Output the (x, y) coordinate of the center of the cell containing the given text.  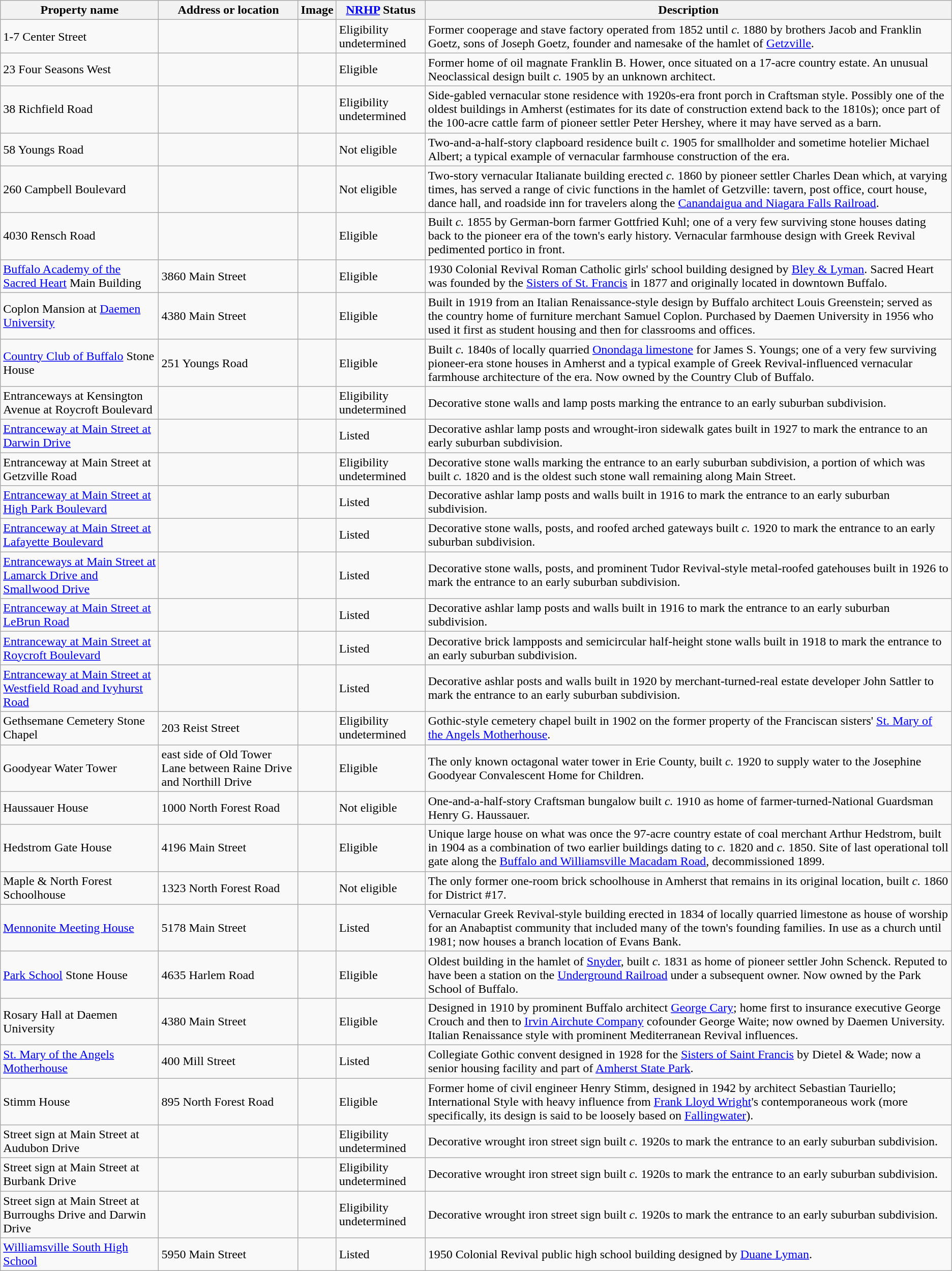
Gethsemane Cemetery Stone Chapel (79, 728)
Decorative stone walls and lamp posts marking the entrance to an early suburban subdivision. (689, 403)
260 Campbell Boulevard (79, 189)
1000 North Forest Road (228, 808)
Buffalo Academy of the Sacred Heart Main Building (79, 276)
Gothic-style cemetery chapel built in 1902 on the former property of the Franciscan sisters' St. Mary of the Angels Motherhouse. (689, 728)
4196 Main Street (228, 848)
east side of Old Tower Lane between Raine Drive and Northill Drive (228, 768)
5178 Main Street (228, 928)
23 Four Seasons West (79, 69)
St. Mary of the Angels Motherhouse (79, 1061)
4030 Rensch Road (79, 236)
Entranceways at Main Street at Lamarck Drive and Smallwood Drive (79, 575)
400 Mill Street (228, 1061)
Entranceway at Main Street at Darwin Drive (79, 435)
Goodyear Water Tower (79, 768)
Decorative brick lampposts and semicircular half-height stone walls built in 1918 to mark the entrance to an early suburban subdivision. (689, 648)
1323 North Forest Road (228, 888)
38 Richfield Road (79, 109)
Mennonite Meeting House (79, 928)
203 Reist Street (228, 728)
Property name (79, 10)
4635 Harlem Road (228, 974)
1950 Colonial Revival public high school building designed by Duane Lyman. (689, 1254)
Rosary Hall at Daemen University (79, 1021)
Entranceway at Main Street at Getzville Road (79, 469)
NRHP Status (380, 10)
Description (689, 10)
The only known octagonal water tower in Erie County, built c. 1920 to supply water to the Josephine Goodyear Convalescent Home for Children. (689, 768)
Street sign at Main Street at Burbank Drive (79, 1175)
Entranceway at Main Street at High Park Boulevard (79, 503)
5950 Main Street (228, 1254)
Entranceway at Main Street at Roycroft Boulevard (79, 648)
Address or location (228, 10)
58 Youngs Road (79, 150)
Decorative stone walls, posts, and roofed arched gateways built c. 1920 to mark the entrance to an early suburban subdivision. (689, 535)
Country Club of Buffalo Stone House (79, 363)
Maple & North Forest Schoolhouse (79, 888)
Decorative ashlar lamp posts and wrought-iron sidewalk gates built in 1927 to mark the entrance to an early suburban subdivision. (689, 435)
Image (317, 10)
Coplon Mansion at Daemen University (79, 316)
1-7 Center Street (79, 37)
Park School Stone House (79, 974)
Hedstrom Gate House (79, 848)
One-and-a-half-story Craftsman bungalow built c. 1910 as home of farmer-turned-National Guardsman Henry G. Haussauer. (689, 808)
Stimm House (79, 1102)
251 Youngs Road (228, 363)
Entranceways at Kensington Avenue at Roycroft Boulevard (79, 403)
Entranceway at Main Street at LeBrun Road (79, 615)
Haussauer House (79, 808)
895 North Forest Road (228, 1102)
Street sign at Main Street at Audubon Drive (79, 1141)
Street sign at Main Street at Burroughs Drive and Darwin Drive (79, 1215)
Entranceway at Main Street at Westfield Road and Ivyhurst Road (79, 688)
Entranceway at Main Street at Lafayette Boulevard (79, 535)
Williamsville South High School (79, 1254)
The only former one-room brick schoolhouse in Amherst that remains in its original location, built c. 1860 for District #17. (689, 888)
3860 Main Street (228, 276)
